Scan for the cell matching the given text and deliver its [x, y] coordinate at center. 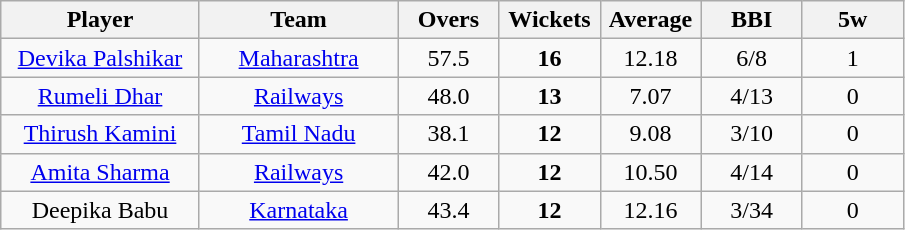
Tamil Nadu [298, 134]
57.5 [448, 58]
Maharashtra [298, 58]
4/13 [752, 96]
Overs [448, 20]
Deepika Babu [100, 210]
5w [852, 20]
16 [550, 58]
9.08 [650, 134]
Rumeli Dhar [100, 96]
Devika Palshikar [100, 58]
7.07 [650, 96]
43.4 [448, 210]
10.50 [650, 172]
3/10 [752, 134]
4/14 [752, 172]
Wickets [550, 20]
1 [852, 58]
12.16 [650, 210]
13 [550, 96]
Amita Sharma [100, 172]
3/34 [752, 210]
6/8 [752, 58]
Average [650, 20]
Karnataka [298, 210]
Team [298, 20]
38.1 [448, 134]
BBI [752, 20]
48.0 [448, 96]
Player [100, 20]
42.0 [448, 172]
Thirush Kamini [100, 134]
12.18 [650, 58]
